Provide the [x, y] coordinate of the cell's center where the given text is located.  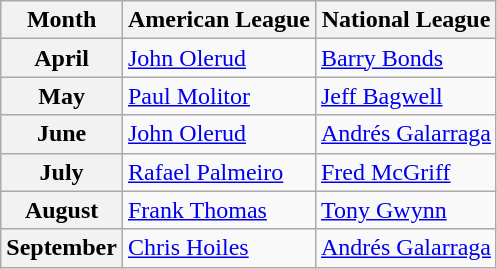
May [62, 96]
June [62, 134]
Chris Hoiles [218, 248]
Frank Thomas [218, 210]
August [62, 210]
Month [62, 20]
September [62, 248]
National League [406, 20]
Fred McGriff [406, 172]
July [62, 172]
Tony Gwynn [406, 210]
April [62, 58]
Barry Bonds [406, 58]
Paul Molitor [218, 96]
American League [218, 20]
Rafael Palmeiro [218, 172]
Jeff Bagwell [406, 96]
